Find where the given text appears and provide that cell's center as (x, y) coordinate. 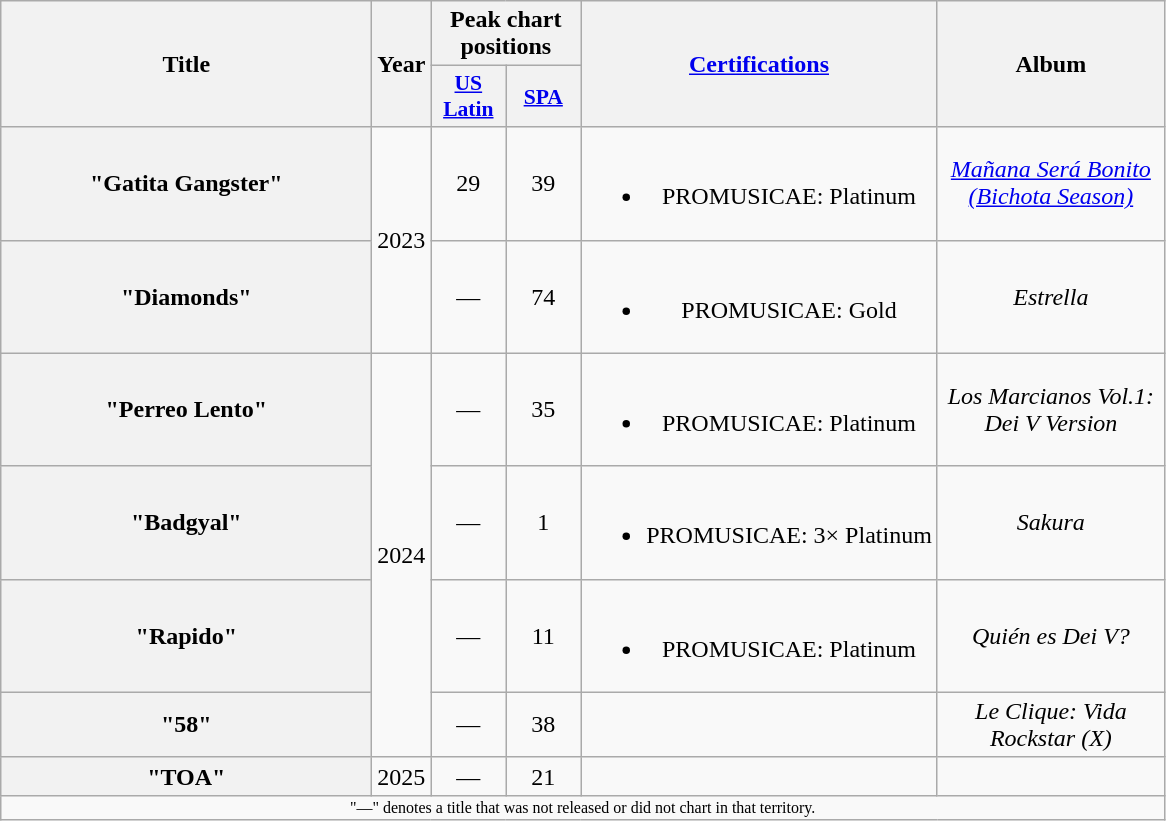
Le Clique: Vida Rockstar (X) (1050, 724)
2024 (402, 555)
39 (544, 184)
"TOA" (186, 776)
PROMUSICAE: Gold (760, 296)
Certifications (760, 64)
SPA (544, 96)
35 (544, 410)
2025 (402, 776)
2023 (402, 240)
USLatin (468, 96)
1 (544, 522)
29 (468, 184)
"Perreo Lento" (186, 410)
Quién es Dei V? (1050, 636)
"Diamonds" (186, 296)
Title (186, 64)
Mañana Será Bonito (Bichota Season) (1050, 184)
"Gatita Gangster" (186, 184)
"Badgyal" (186, 522)
Sakura (1050, 522)
Los Marcianos Vol.1: Dei V Version (1050, 410)
Estrella (1050, 296)
PROMUSICAE: 3× Platinum (760, 522)
74 (544, 296)
11 (544, 636)
Peak chart positions (506, 34)
38 (544, 724)
"58" (186, 724)
Year (402, 64)
21 (544, 776)
Album (1050, 64)
"—" denotes a title that was not released or did not chart in that territory. (583, 807)
"Rapido" (186, 636)
